From the cell containing the given text, extract its center point as (X, Y) coordinate. 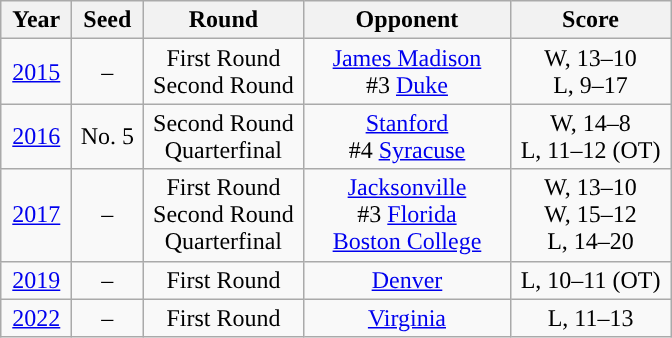
2022 (36, 318)
Round (224, 20)
First RoundSecond RoundQuarterfinal (224, 215)
2015 (36, 72)
2017 (36, 215)
Stanford#4 Syracuse (407, 136)
L, 11–13 (590, 318)
Second RoundQuarterfinal (224, 136)
Year (36, 20)
Virginia (407, 318)
James Madison#3 Duke (407, 72)
Seed (108, 20)
W, 14–8L, 11–12 (OT) (590, 136)
L, 10–11 (OT) (590, 280)
No. 5 (108, 136)
W, 13–10W, 15–12L, 14–20 (590, 215)
Denver (407, 280)
W, 13–10L, 9–17 (590, 72)
2019 (36, 280)
Jacksonville#3 FloridaBoston College (407, 215)
Score (590, 20)
2016 (36, 136)
Opponent (407, 20)
First RoundSecond Round (224, 72)
